Capture the cell that displays the provided text and extract its (X, Y) central coordinate. 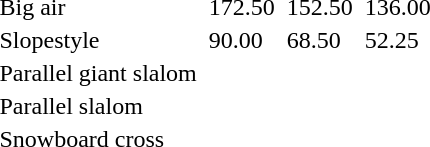
68.50 (320, 40)
90.00 (242, 40)
